Return (x, y) of the center of cell containing provided text 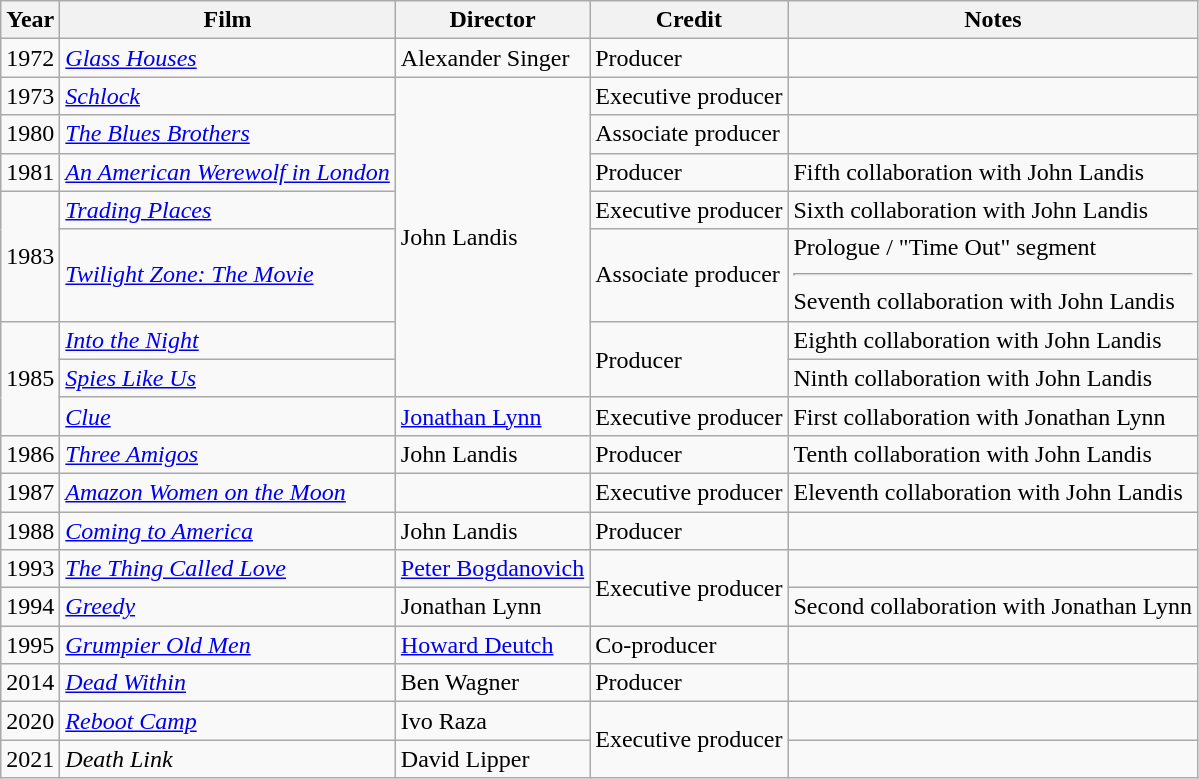
Clue (228, 416)
First collaboration with Jonathan Lynn (993, 416)
1980 (30, 134)
1973 (30, 96)
1981 (30, 172)
Tenth collaboration with John Landis (993, 454)
Three Amigos (228, 454)
Year (30, 20)
Peter Bogdanovich (492, 569)
Eleventh collaboration with John Landis (993, 492)
1993 (30, 569)
Schlock (228, 96)
2014 (30, 683)
Ninth collaboration with John Landis (993, 378)
1988 (30, 531)
David Lipper (492, 759)
Dead Within (228, 683)
Twilight Zone: The Movie (228, 275)
Eighth collaboration with John Landis (993, 340)
1985 (30, 378)
The Blues Brothers (228, 134)
The Thing Called Love (228, 569)
Ivo Raza (492, 721)
Trading Places (228, 210)
1983 (30, 256)
Coming to America (228, 531)
Into the Night (228, 340)
Amazon Women on the Moon (228, 492)
Sixth collaboration with John Landis (993, 210)
Co-producer (689, 645)
Spies Like Us (228, 378)
Grumpier Old Men (228, 645)
2021 (30, 759)
Howard Deutch (492, 645)
Alexander Singer (492, 58)
1994 (30, 607)
Prologue / "Time Out" segmentSeventh collaboration with John Landis (993, 275)
Credit (689, 20)
Ben Wagner (492, 683)
Notes (993, 20)
1972 (30, 58)
Director (492, 20)
Death Link (228, 759)
Fifth collaboration with John Landis (993, 172)
An American Werewolf in London (228, 172)
Second collaboration with Jonathan Lynn (993, 607)
Film (228, 20)
2020 (30, 721)
1995 (30, 645)
Glass Houses (228, 58)
1987 (30, 492)
1986 (30, 454)
Greedy (228, 607)
Reboot Camp (228, 721)
